Locate the cell with the specified text and output its (x, y) center coordinate. 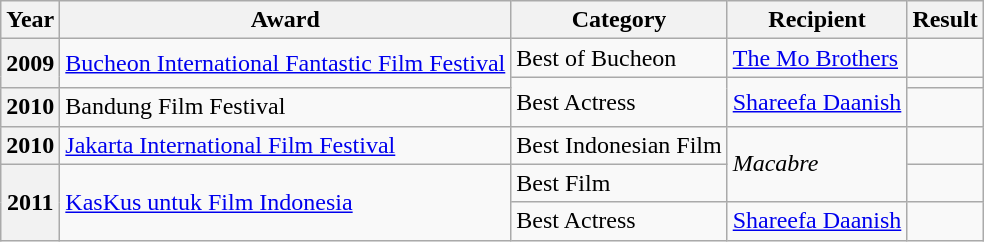
KasKus untuk Film Indonesia (286, 202)
Award (286, 20)
Macabre (817, 164)
2011 (30, 202)
Bucheon International Fantastic Film Festival (286, 64)
Result (945, 20)
The Mo Brothers (817, 58)
Category (619, 20)
Best Film (619, 183)
Bandung Film Festival (286, 107)
Best Indonesian Film (619, 145)
2009 (30, 64)
Recipient (817, 20)
Best of Bucheon (619, 58)
Jakarta International Film Festival (286, 145)
Year (30, 20)
